Return [x, y] of the center of cell containing provided text 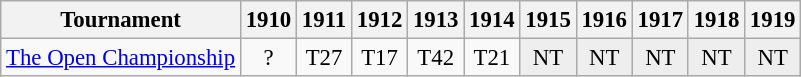
T42 [436, 58]
? [268, 58]
1914 [492, 20]
T21 [492, 58]
1911 [324, 20]
1919 [773, 20]
T17 [379, 58]
1916 [604, 20]
1910 [268, 20]
T27 [324, 58]
Tournament [121, 20]
1918 [716, 20]
1917 [660, 20]
1915 [548, 20]
The Open Championship [121, 58]
1913 [436, 20]
1912 [379, 20]
